Identify which cell holds the provided text, then report its [x, y] central coordinate. 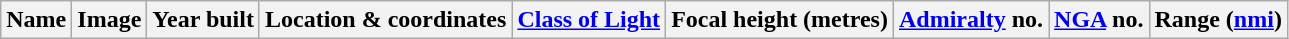
NGA no. [1099, 20]
Focal height (metres) [780, 20]
Location & coordinates [385, 20]
Year built [204, 20]
Range (nmi) [1218, 20]
Name [36, 20]
Image [110, 20]
Admiralty no. [970, 20]
Class of Light [589, 20]
